Output the (x, y) coordinate of the center of the cell containing the given text.  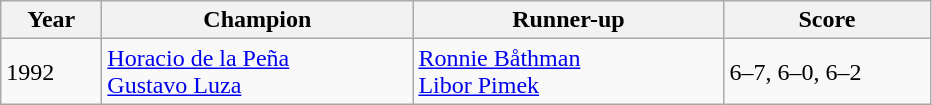
6–7, 6–0, 6–2 (827, 72)
Score (827, 20)
Horacio de la Peña Gustavo Luza (258, 72)
Champion (258, 20)
1992 (52, 72)
Runner-up (568, 20)
Year (52, 20)
Ronnie Båthman Libor Pimek (568, 72)
